Scan for the cell matching the given text and deliver its (x, y) coordinate at center. 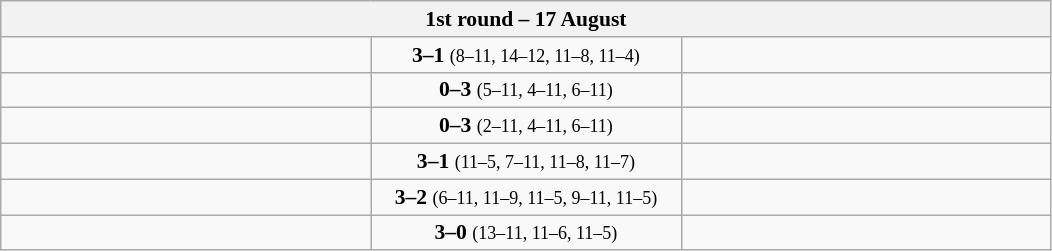
0–3 (5–11, 4–11, 6–11) (526, 90)
3–2 (6–11, 11–9, 11–5, 9–11, 11–5) (526, 197)
3–0 (13–11, 11–6, 11–5) (526, 233)
3–1 (8–11, 14–12, 11–8, 11–4) (526, 55)
1st round – 17 August (526, 19)
0–3 (2–11, 4–11, 6–11) (526, 126)
3–1 (11–5, 7–11, 11–8, 11–7) (526, 162)
